Scan for the cell matching the given text and deliver its (x, y) coordinate at center. 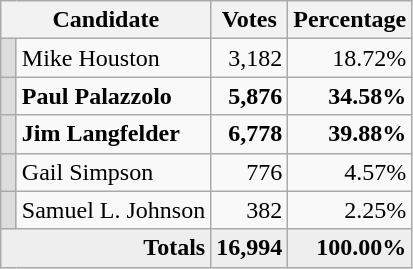
2.25% (350, 210)
3,182 (250, 58)
6,778 (250, 134)
Candidate (106, 20)
Mike Houston (113, 58)
Gail Simpson (113, 172)
16,994 (250, 248)
39.88% (350, 134)
4.57% (350, 172)
100.00% (350, 248)
Samuel L. Johnson (113, 210)
Paul Palazzolo (113, 96)
776 (250, 172)
382 (250, 210)
5,876 (250, 96)
18.72% (350, 58)
Jim Langfelder (113, 134)
Totals (106, 248)
Percentage (350, 20)
Votes (250, 20)
34.58% (350, 96)
